Output the (X, Y) coordinate of the center of the cell containing the given text.  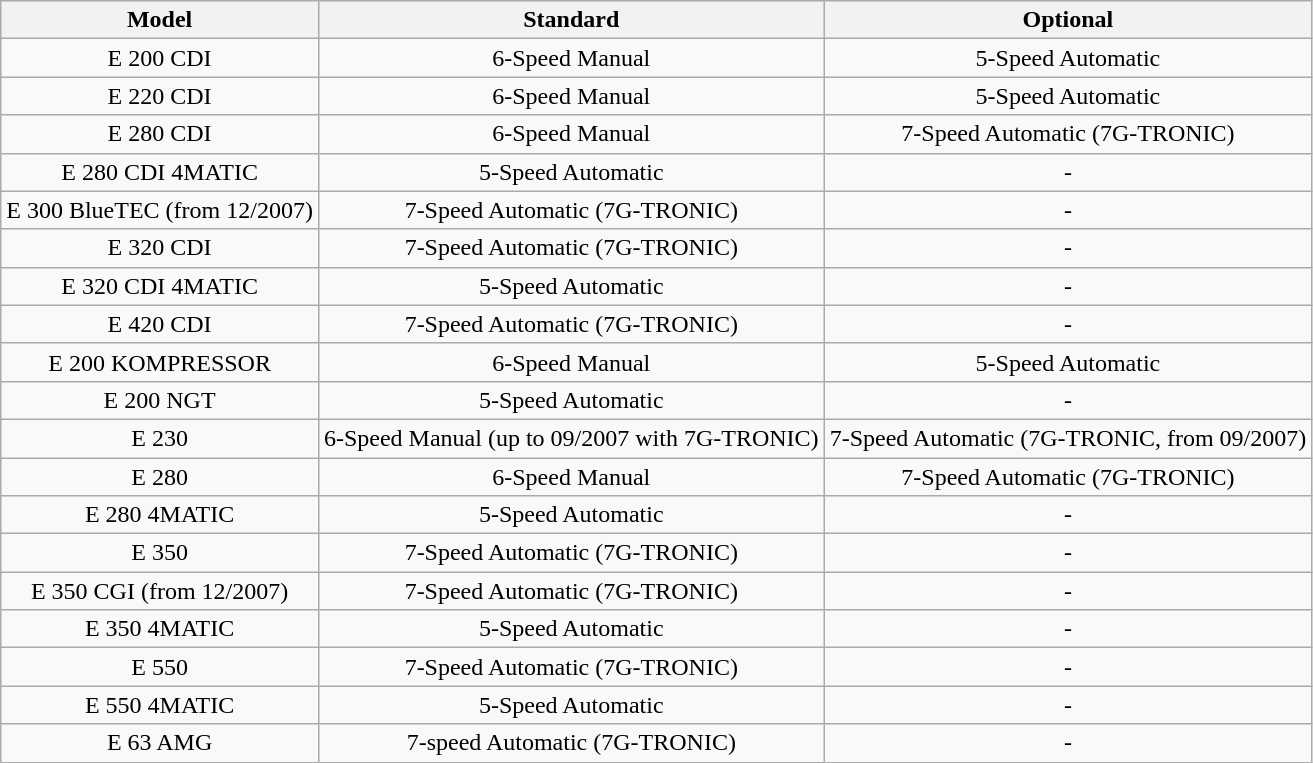
E 63 AMG (160, 743)
E 420 CDI (160, 324)
E 300 BlueTEC (from 12/2007) (160, 210)
E 320 CDI (160, 248)
E 350 CGI (from 12/2007) (160, 591)
E 280 (160, 477)
E 350 (160, 553)
E 320 CDI 4MATIC (160, 286)
E 280 CDI 4MATIC (160, 172)
7-speed Automatic (7G-TRONIC) (571, 743)
E 230 (160, 438)
Standard (571, 20)
E 280 4MATIC (160, 515)
E 200 CDI (160, 58)
E 220 CDI (160, 96)
E 350 4MATIC (160, 629)
Model (160, 20)
E 550 4MATIC (160, 705)
7-Speed Automatic (7G-TRONIC, from 09/2007) (1068, 438)
E 200 KOMPRESSOR (160, 362)
E 280 CDI (160, 134)
6-Speed Manual (up to 09/2007 with 7G-TRONIC) (571, 438)
Optional (1068, 20)
E 200 NGT (160, 400)
E 550 (160, 667)
